Scan for the cell matching the given text and deliver its [x, y] coordinate at center. 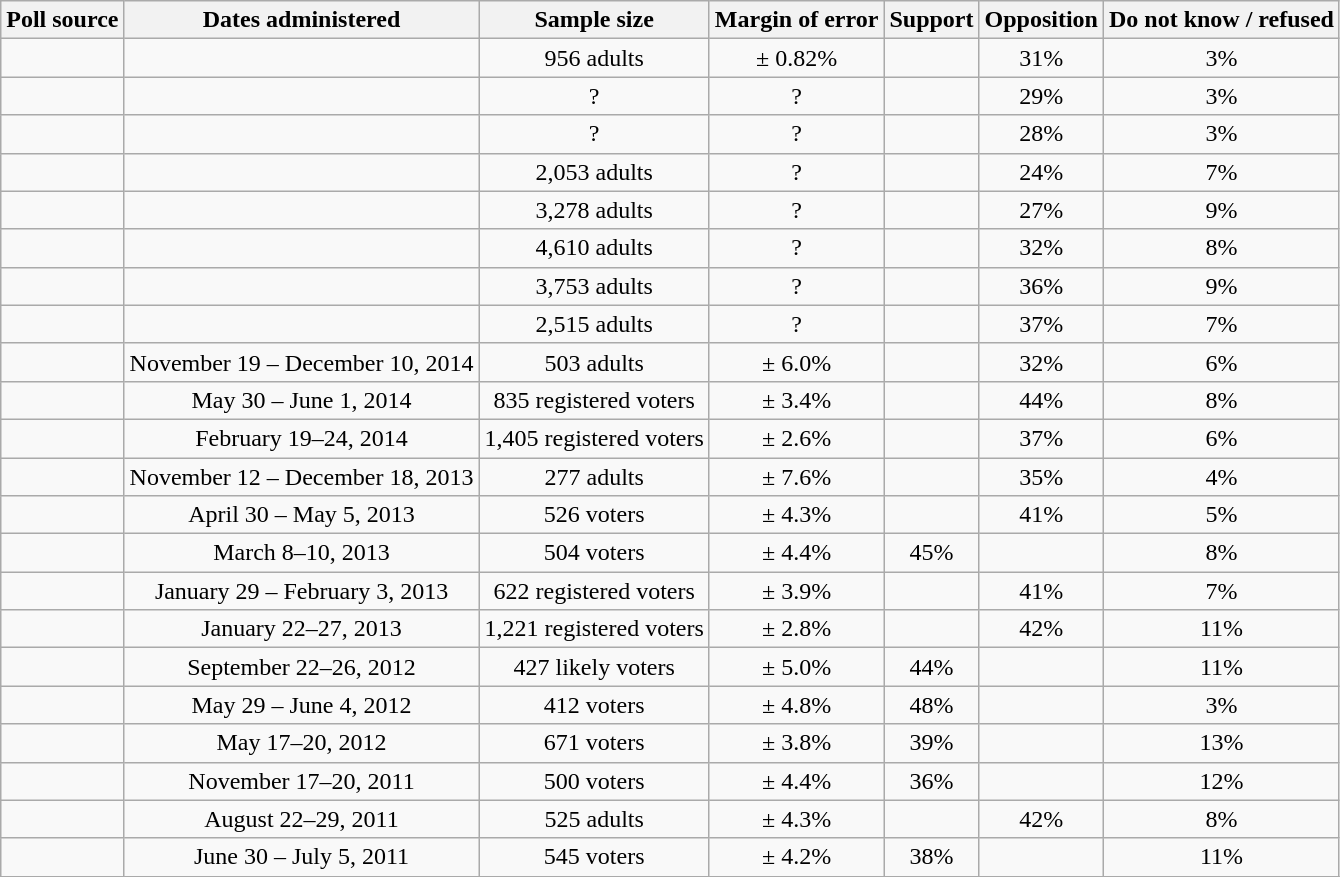
± 3.8% [796, 743]
1,405 registered voters [594, 438]
35% [1041, 477]
1,221 registered voters [594, 629]
4% [1221, 477]
13% [1221, 743]
January 22–27, 2013 [302, 629]
± 3.9% [796, 591]
± 4.8% [796, 705]
504 voters [594, 553]
2,053 adults [594, 172]
Sample size [594, 20]
622 registered voters [594, 591]
38% [932, 857]
525 adults [594, 819]
500 voters [594, 781]
± 2.6% [796, 438]
5% [1221, 515]
45% [932, 553]
Opposition [1041, 20]
April 30 – May 5, 2013 [302, 515]
956 adults [594, 58]
503 adults [594, 362]
± 5.0% [796, 667]
± 3.4% [796, 400]
Support [932, 20]
September 22–26, 2012 [302, 667]
28% [1041, 134]
24% [1041, 172]
March 8–10, 2013 [302, 553]
412 voters [594, 705]
May 30 – June 1, 2014 [302, 400]
4,610 adults [594, 248]
31% [1041, 58]
671 voters [594, 743]
± 4.2% [796, 857]
± 6.0% [796, 362]
3,278 adults [594, 210]
August 22–29, 2011 [302, 819]
May 29 – June 4, 2012 [302, 705]
12% [1221, 781]
835 registered voters [594, 400]
526 voters [594, 515]
Dates administered [302, 20]
427 likely voters [594, 667]
± 7.6% [796, 477]
545 voters [594, 857]
2,515 adults [594, 324]
November 19 – December 10, 2014 [302, 362]
± 2.8% [796, 629]
Margin of error [796, 20]
48% [932, 705]
Poll source [62, 20]
November 17–20, 2011 [302, 781]
June 30 – July 5, 2011 [302, 857]
3,753 adults [594, 286]
39% [932, 743]
May 17–20, 2012 [302, 743]
January 29 – February 3, 2013 [302, 591]
29% [1041, 96]
277 adults [594, 477]
November 12 – December 18, 2013 [302, 477]
February 19–24, 2014 [302, 438]
Do not know / refused [1221, 20]
± 0.82% [796, 58]
27% [1041, 210]
